Pinpoint the cell where the given text exists, returning its [X, Y] midpoint coordinate. 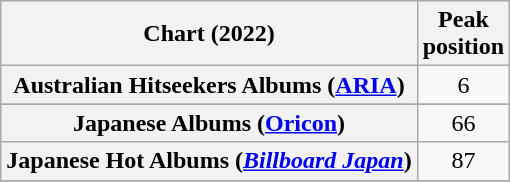
Japanese Hot Albums (Billboard Japan) [209, 161]
87 [463, 161]
Peakposition [463, 34]
66 [463, 123]
Japanese Albums (Oricon) [209, 123]
Australian Hitseekers Albums (ARIA) [209, 85]
Chart (2022) [209, 34]
6 [463, 85]
